Extract the [X, Y] coordinate from the center of the cell holding the provided text.  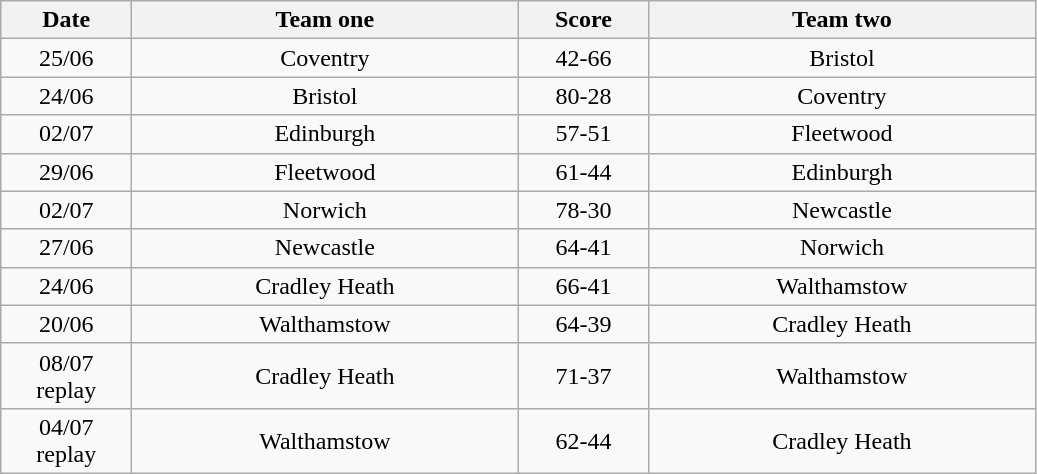
20/06 [66, 324]
78-30 [584, 210]
71-37 [584, 376]
62-44 [584, 440]
Date [66, 20]
64-39 [584, 324]
61-44 [584, 172]
25/06 [66, 58]
29/06 [66, 172]
Team two [842, 20]
08/07replay [66, 376]
66-41 [584, 286]
Score [584, 20]
04/07replay [66, 440]
Team one [325, 20]
27/06 [66, 248]
42-66 [584, 58]
80-28 [584, 96]
57-51 [584, 134]
64-41 [584, 248]
